Determine the [X, Y] coordinate at the center of the cell enclosing the given text.  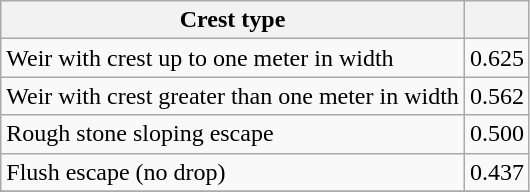
0.500 [496, 134]
Rough stone sloping escape [233, 134]
0.562 [496, 96]
Crest type [233, 20]
0.625 [496, 58]
0.437 [496, 172]
Weir with crest greater than one meter in width [233, 96]
Flush escape (no drop) [233, 172]
Weir with crest up to one meter in width [233, 58]
